Return [X, Y] of the center of cell containing provided text 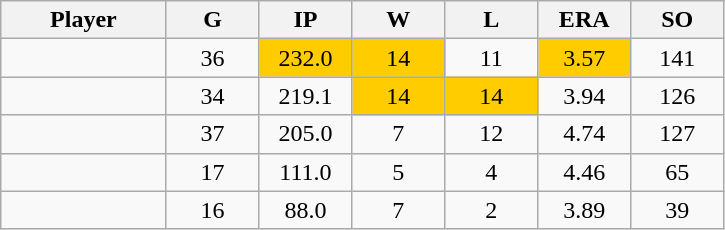
34 [212, 96]
219.1 [306, 96]
126 [678, 96]
W [398, 20]
4 [492, 172]
4.74 [584, 134]
SO [678, 20]
4.46 [584, 172]
Player [84, 20]
5 [398, 172]
232.0 [306, 58]
11 [492, 58]
G [212, 20]
ERA [584, 20]
3.94 [584, 96]
127 [678, 134]
141 [678, 58]
2 [492, 210]
205.0 [306, 134]
3.57 [584, 58]
12 [492, 134]
17 [212, 172]
37 [212, 134]
39 [678, 210]
L [492, 20]
111.0 [306, 172]
36 [212, 58]
88.0 [306, 210]
IP [306, 20]
3.89 [584, 210]
65 [678, 172]
16 [212, 210]
